Return the (X, Y) coordinate for the center point of the cell that contains the specified text.  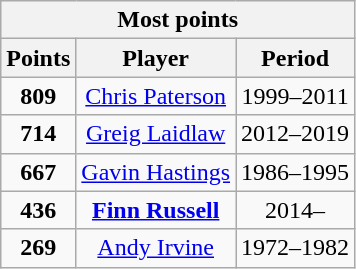
2014– (296, 210)
Andy Irvine (156, 248)
Greig Laidlaw (156, 134)
667 (38, 172)
Chris Paterson (156, 96)
2012–2019 (296, 134)
269 (38, 248)
Finn Russell (156, 210)
Gavin Hastings (156, 172)
809 (38, 96)
436 (38, 210)
1986–1995 (296, 172)
Points (38, 58)
Player (156, 58)
1999–2011 (296, 96)
714 (38, 134)
Most points (178, 20)
1972–1982 (296, 248)
Period (296, 58)
